Detect which cell encompasses the target text, then output its [X, Y] center coordinate. 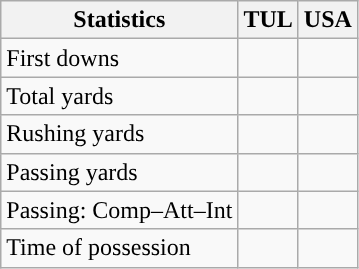
Passing yards [120, 172]
Rushing yards [120, 134]
Passing: Comp–Att–Int [120, 210]
USA [328, 20]
TUL [268, 20]
Statistics [120, 20]
Time of possession [120, 248]
First downs [120, 58]
Total yards [120, 96]
